Extract the (x, y) coordinate from the center of the cell holding the provided text.  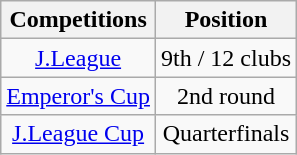
Quarterfinals (226, 134)
9th / 12 clubs (226, 58)
2nd round (226, 96)
J.League Cup (78, 134)
Position (226, 20)
Emperor's Cup (78, 96)
Competitions (78, 20)
J.League (78, 58)
